Pinpoint the cell where the given text exists, returning its [x, y] midpoint coordinate. 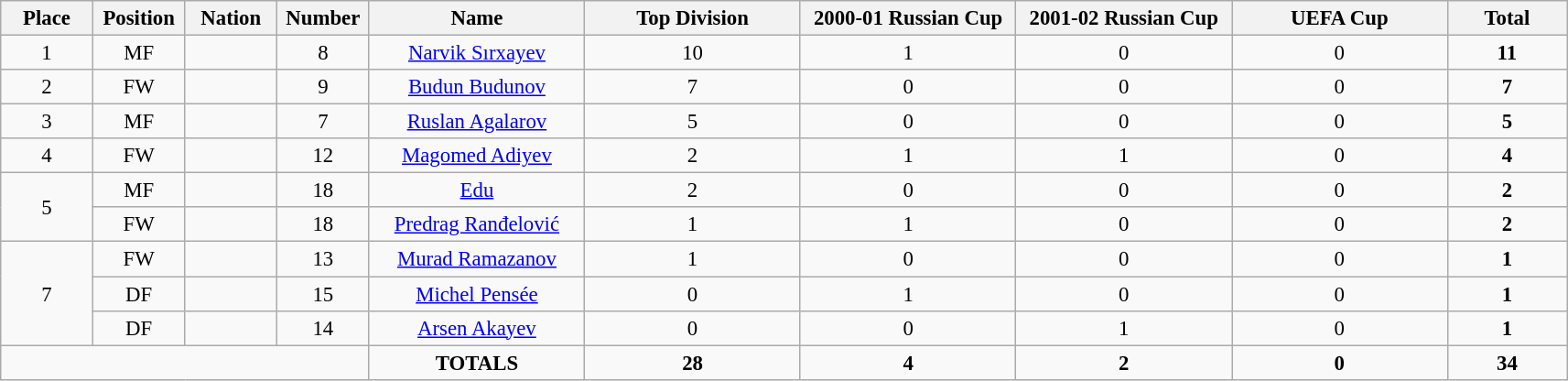
11 [1507, 53]
Name [477, 18]
9 [324, 87]
13 [324, 259]
Place [48, 18]
Magomed Adiyev [477, 156]
34 [1507, 363]
Murad Ramazanov [477, 259]
8 [324, 53]
Predrag Ranđelović [477, 224]
Nation [231, 18]
3 [48, 122]
Michel Pensée [477, 294]
Budun Budunov [477, 87]
TOTALS [477, 363]
Narvik Sırxayev [477, 53]
Ruslan Agalarov [477, 122]
2000-01 Russian Cup [908, 18]
2001-02 Russian Cup [1124, 18]
Position [139, 18]
14 [324, 328]
28 [693, 363]
15 [324, 294]
Edu [477, 190]
Total [1507, 18]
10 [693, 53]
12 [324, 156]
Top Division [693, 18]
Arsen Akayev [477, 328]
Number [324, 18]
UEFA Cup [1340, 18]
